Identify which cell holds the provided text, then report its [x, y] central coordinate. 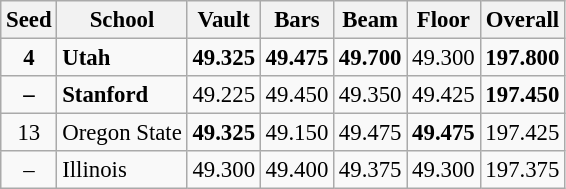
Stanford [122, 95]
49.700 [370, 58]
49.150 [296, 133]
49.350 [370, 95]
Overall [522, 20]
49.450 [296, 95]
49.225 [224, 95]
197.425 [522, 133]
197.375 [522, 170]
197.800 [522, 58]
Beam [370, 20]
Seed [29, 20]
Illinois [122, 170]
Oregon State [122, 133]
Bars [296, 20]
13 [29, 133]
Floor [444, 20]
197.450 [522, 95]
School [122, 20]
49.425 [444, 95]
Utah [122, 58]
Vault [224, 20]
4 [29, 58]
49.400 [296, 170]
49.375 [370, 170]
